For the text-containing cell, return its midpoint in (x, y) coordinate format. 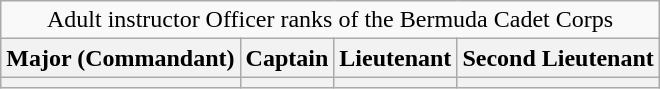
Captain (287, 58)
Major (Commandant) (120, 58)
Second Lieutenant (558, 58)
Adult instructor Officer ranks of the Bermuda Cadet Corps (330, 20)
Lieutenant (396, 58)
